Search for the cell housing the specified text and yield its [X, Y] center coordinate. 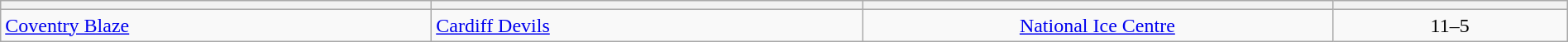
National Ice Centre [1097, 26]
Cardiff Devils [647, 26]
Coventry Blaze [217, 26]
11–5 [1450, 26]
